Output the [X, Y] coordinate of the center of the cell containing the given text.  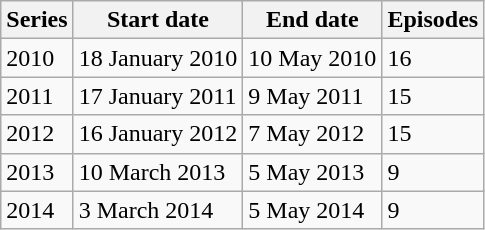
9 May 2011 [312, 96]
2012 [37, 134]
3 March 2014 [158, 210]
16 January 2012 [158, 134]
Start date [158, 20]
2014 [37, 210]
17 January 2011 [158, 96]
5 May 2013 [312, 172]
End date [312, 20]
16 [433, 58]
Series [37, 20]
5 May 2014 [312, 210]
7 May 2012 [312, 134]
Episodes [433, 20]
10 May 2010 [312, 58]
18 January 2010 [158, 58]
2010 [37, 58]
2013 [37, 172]
2011 [37, 96]
10 March 2013 [158, 172]
